Find where the given text appears and provide that cell's center as (X, Y) coordinate. 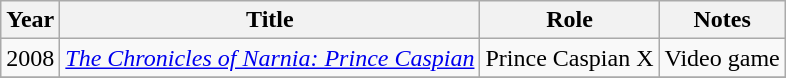
Role (570, 20)
Video game (722, 58)
Notes (722, 20)
The Chronicles of Narnia: Prince Caspian (270, 58)
Year (30, 20)
Prince Caspian X (570, 58)
Title (270, 20)
2008 (30, 58)
